Output the [X, Y] coordinate of the center of the cell containing the given text.  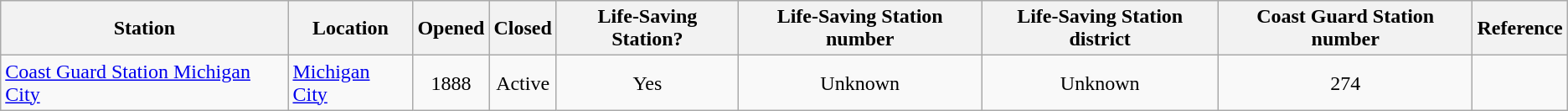
274 [1345, 82]
Yes [647, 82]
Opened [451, 29]
1888 [451, 82]
Life-Saving Station district [1101, 29]
Coast Guard Station Michigan City [144, 82]
Active [523, 82]
Location [350, 29]
Station [144, 29]
Michigan City [350, 82]
Life-Saving Station? [647, 29]
Life-Saving Station number [859, 29]
Closed [523, 29]
Coast Guard Station number [1345, 29]
Reference [1519, 29]
